Find where the given text appears and provide that cell's center as [X, Y] coordinate. 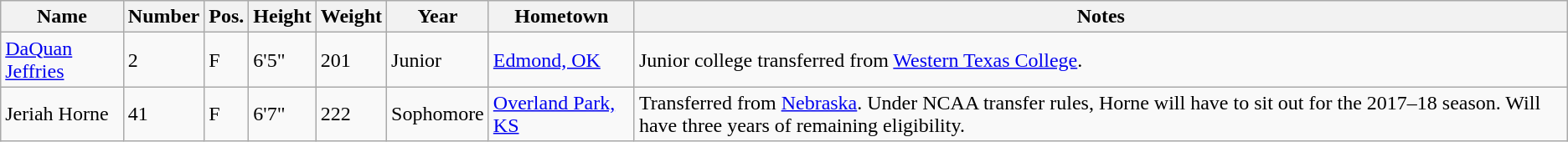
Weight [351, 17]
41 [163, 114]
6'7" [282, 114]
Height [282, 17]
Edmond, OK [561, 60]
Notes [1101, 17]
Junior [438, 60]
201 [351, 60]
Year [438, 17]
DaQuan Jeffries [62, 60]
Overland Park, KS [561, 114]
Pos. [226, 17]
Name [62, 17]
2 [163, 60]
Number [163, 17]
6'5" [282, 60]
Hometown [561, 17]
Junior college transferred from Western Texas College. [1101, 60]
222 [351, 114]
Jeriah Horne [62, 114]
Sophomore [438, 114]
